Locate the cell with the specified text and output its [x, y] center coordinate. 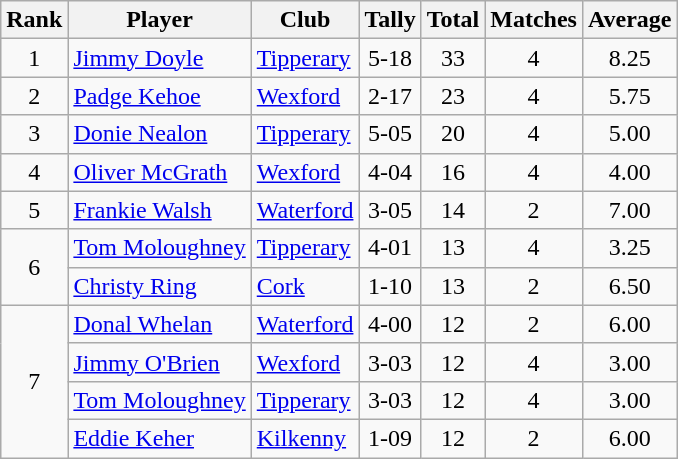
5.00 [630, 134]
Player [160, 20]
Kilkenny [305, 438]
33 [453, 58]
Padge Kehoe [160, 96]
Club [305, 20]
5.75 [630, 96]
1 [34, 58]
6 [34, 267]
5 [34, 210]
8.25 [630, 58]
Christy Ring [160, 286]
Rank [34, 20]
1-09 [390, 438]
Matches [534, 20]
4-00 [390, 324]
1-10 [390, 286]
Average [630, 20]
7.00 [630, 210]
20 [453, 134]
4-04 [390, 172]
7 [34, 381]
Frankie Walsh [160, 210]
3-05 [390, 210]
4-01 [390, 248]
Jimmy Doyle [160, 58]
Cork [305, 286]
Total [453, 20]
3.25 [630, 248]
16 [453, 172]
3 [34, 134]
5-18 [390, 58]
4.00 [630, 172]
6.50 [630, 286]
23 [453, 96]
Jimmy O'Brien [160, 362]
Eddie Keher [160, 438]
Oliver McGrath [160, 172]
Tally [390, 20]
Donie Nealon [160, 134]
2-17 [390, 96]
14 [453, 210]
5-05 [390, 134]
Donal Whelan [160, 324]
